Capture the cell that displays the provided text and extract its (x, y) central coordinate. 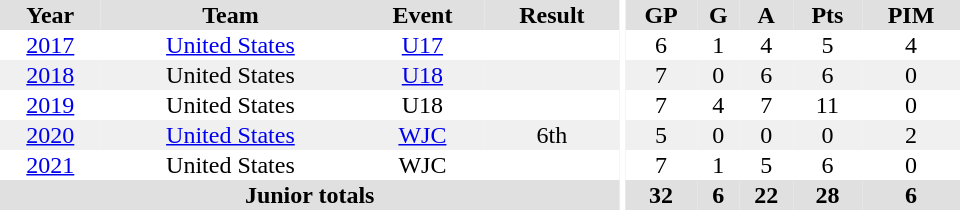
28 (828, 195)
G (718, 15)
Pts (828, 15)
GP (661, 15)
2017 (50, 45)
A (766, 15)
32 (661, 195)
2021 (50, 165)
Event (422, 15)
Year (50, 15)
Junior totals (310, 195)
PIM (911, 15)
22 (766, 195)
2018 (50, 75)
U17 (422, 45)
Team (231, 15)
2019 (50, 105)
2020 (50, 135)
6th (552, 135)
2 (911, 135)
Result (552, 15)
11 (828, 105)
